Find where the given text appears and provide that cell's center as (X, Y) coordinate. 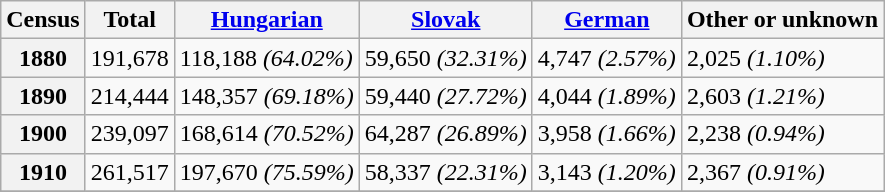
3,143 (1.20%) (606, 172)
Census (43, 20)
2,238 (0.94%) (782, 134)
1910 (43, 172)
239,097 (130, 134)
Slovak (446, 20)
2,603 (1.21%) (782, 96)
3,958 (1.66%) (606, 134)
197,670 (75.59%) (266, 172)
191,678 (130, 58)
58,337 (22.31%) (446, 172)
2,025 (1.10%) (782, 58)
118,188 (64.02%) (266, 58)
German (606, 20)
59,440 (27.72%) (446, 96)
Other or unknown (782, 20)
1880 (43, 58)
1900 (43, 134)
Total (130, 20)
168,614 (70.52%) (266, 134)
2,367 (0.91%) (782, 172)
148,357 (69.18%) (266, 96)
Hungarian (266, 20)
4,044 (1.89%) (606, 96)
214,444 (130, 96)
261,517 (130, 172)
1890 (43, 96)
4,747 (2.57%) (606, 58)
64,287 (26.89%) (446, 134)
59,650 (32.31%) (446, 58)
